Search for the cell housing the specified text and yield its [X, Y] center coordinate. 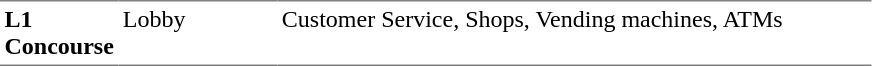
Lobby [198, 33]
Customer Service, Shops, Vending machines, ATMs [574, 33]
L1Concourse [59, 33]
